Extract the [x, y] coordinate from the center of the cell holding the provided text.  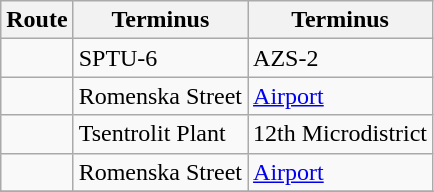
Tsentrolit Plant [160, 134]
AZS-2 [340, 58]
12th Microdistrict [340, 134]
SPTU-6 [160, 58]
Route [37, 20]
